Identify which cell holds the provided text, then report its (x, y) central coordinate. 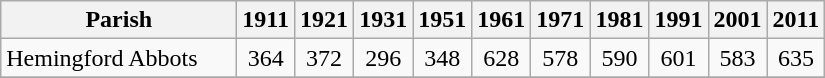
1951 (442, 20)
Parish (119, 20)
1961 (502, 20)
590 (620, 58)
1981 (620, 20)
Hemingford Abbots (119, 58)
348 (442, 58)
1971 (560, 20)
372 (324, 58)
2001 (738, 20)
1911 (266, 20)
364 (266, 58)
1931 (384, 20)
578 (560, 58)
1921 (324, 20)
601 (678, 58)
635 (796, 58)
628 (502, 58)
296 (384, 58)
583 (738, 58)
2011 (796, 20)
1991 (678, 20)
